From the cell containing the given text, extract its center point as (X, Y) coordinate. 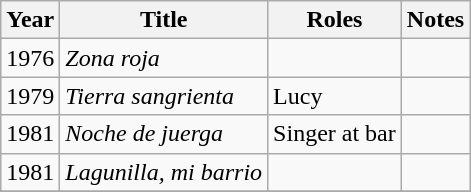
Noche de juerga (164, 134)
Year (30, 20)
Lucy (335, 96)
Zona roja (164, 58)
Singer at bar (335, 134)
1976 (30, 58)
Lagunilla, mi barrio (164, 172)
Tierra sangrienta (164, 96)
Notes (435, 20)
Roles (335, 20)
1979 (30, 96)
Title (164, 20)
